Find where the given text appears and provide that cell's center as (x, y) coordinate. 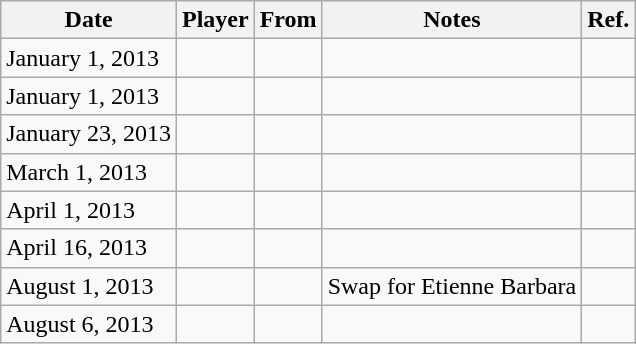
April 1, 2013 (89, 210)
Swap for Etienne Barbara (452, 286)
March 1, 2013 (89, 172)
August 6, 2013 (89, 324)
January 23, 2013 (89, 134)
Notes (452, 20)
Ref. (608, 20)
April 16, 2013 (89, 248)
From (288, 20)
August 1, 2013 (89, 286)
Player (215, 20)
Date (89, 20)
